Capture the cell that displays the provided text and extract its [X, Y] central coordinate. 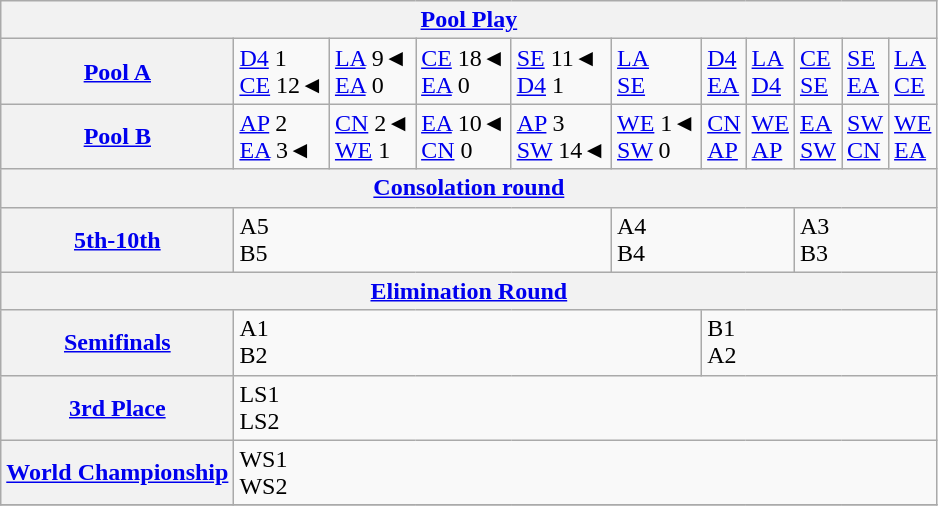
5th-10th [118, 240]
AP 3 SW 14◄ [561, 136]
Elimination Round [469, 291]
SE EA [866, 72]
LA D4 [770, 72]
Pool Play [469, 20]
WE 1◄ SW 0 [657, 136]
D4 1 CE 12◄ [282, 72]
EA 10◄ CN 0 [464, 136]
EA SW [818, 136]
LA SE [657, 72]
AP 2 EA 3◄ [282, 136]
A1 B2 [468, 342]
SE 11◄ D4 1 [561, 72]
WE EA [913, 136]
A5 B5 [423, 240]
Semifinals [118, 342]
LA CE [913, 72]
LS1 LS2 [586, 408]
WE AP [770, 136]
A4 B4 [704, 240]
Pool B [118, 136]
Consolation round [469, 188]
World Championship [118, 472]
CE 18◄ EA 0 [464, 72]
A3 B3 [865, 240]
D4 EA [724, 72]
LA 9◄ EA 0 [372, 72]
CE SE [818, 72]
CN 2◄ WE 1 [372, 136]
B1 A2 [820, 342]
3rd Place [118, 408]
SW CN [866, 136]
Pool A [118, 72]
CN AP [724, 136]
WS1 WS2 [586, 472]
